Find where the given text appears and provide that cell's center as [X, Y] coordinate. 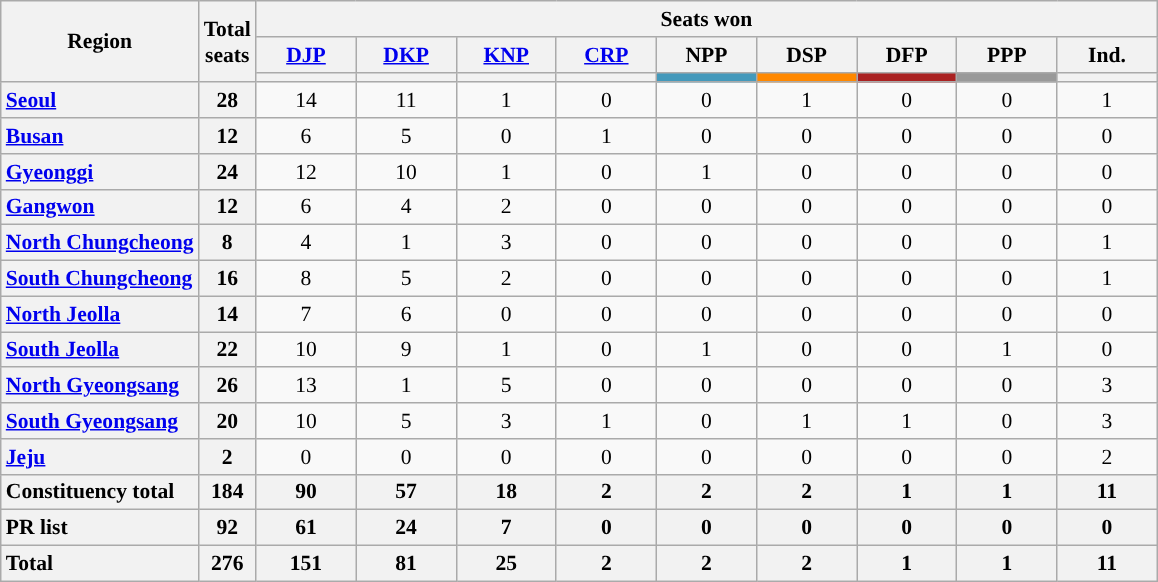
25 [506, 564]
Jeju [100, 457]
Ind. [1107, 55]
DKP [406, 55]
184 [228, 492]
90 [306, 492]
North Gyeongsang [100, 386]
Total [100, 564]
26 [228, 386]
PR list [100, 528]
PPP [1007, 55]
Seoul [100, 101]
South Jeolla [100, 350]
South Chungcheong [100, 279]
81 [406, 564]
92 [228, 528]
Seats won [706, 19]
20 [228, 421]
Totalseats [228, 42]
North Jeolla [100, 314]
Gangwon [100, 207]
DFP [907, 55]
Constituency total [100, 492]
151 [306, 564]
DSP [807, 55]
North Chungcheong [100, 243]
CRP [606, 55]
61 [306, 528]
Gyeonggi [100, 172]
28 [228, 101]
South Gyeongsang [100, 421]
18 [506, 492]
13 [306, 386]
22 [228, 350]
276 [228, 564]
57 [406, 492]
DJP [306, 55]
NPP [706, 55]
16 [228, 279]
KNP [506, 55]
9 [406, 350]
Region [100, 42]
Busan [100, 136]
